Return [x, y] of the center of cell containing provided text 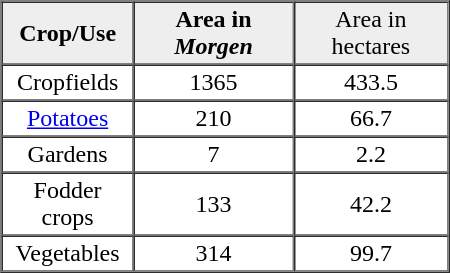
7 [214, 154]
Cropfields [68, 82]
Vegetables [68, 254]
99.7 [370, 254]
433.5 [370, 82]
Potatoes [68, 118]
314 [214, 254]
1365 [214, 82]
2.2 [370, 154]
210 [214, 118]
66.7 [370, 118]
Area in Morgen [214, 34]
Fodder crops [68, 204]
133 [214, 204]
Area in hectares [370, 34]
Gardens [68, 154]
Crop/Use [68, 34]
42.2 [370, 204]
